From the cell containing the given text, extract its center point as (x, y) coordinate. 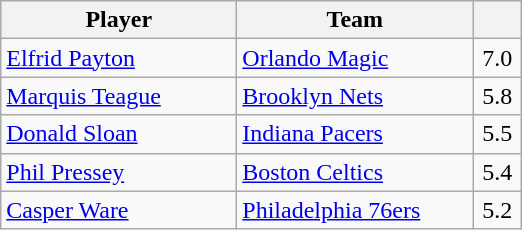
7.0 (498, 58)
Boston Celtics (355, 172)
Philadelphia 76ers (355, 210)
5.2 (498, 210)
Elfrid Payton (119, 58)
Brooklyn Nets (355, 96)
Indiana Pacers (355, 134)
Marquis Teague (119, 96)
5.4 (498, 172)
Phil Pressey (119, 172)
5.5 (498, 134)
Team (355, 20)
Donald Sloan (119, 134)
Casper Ware (119, 210)
5.8 (498, 96)
Orlando Magic (355, 58)
Player (119, 20)
